Return the (x, y) coordinate for the center point of the cell that contains the specified text.  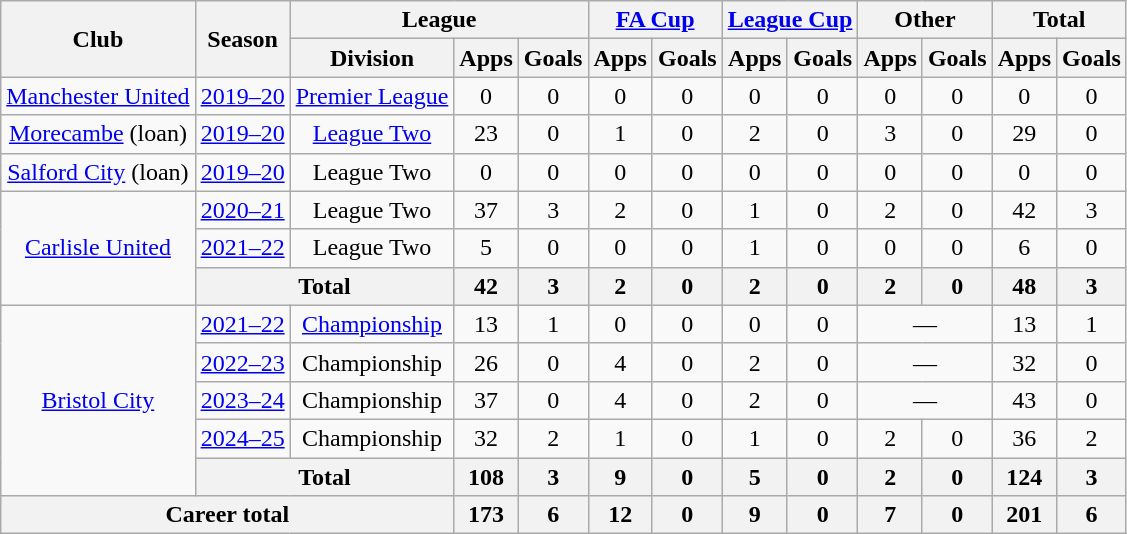
36 (1024, 438)
Career total (228, 515)
43 (1024, 400)
Carlisle United (98, 248)
Manchester United (98, 96)
48 (1024, 286)
108 (486, 477)
2023–24 (242, 400)
Salford City (loan) (98, 172)
12 (620, 515)
2024–25 (242, 438)
173 (486, 515)
2022–23 (242, 362)
7 (890, 515)
26 (486, 362)
2020–21 (242, 210)
Club (98, 39)
23 (486, 134)
29 (1024, 134)
League Cup (790, 20)
Morecambe (loan) (98, 134)
FA Cup (655, 20)
Bristol City (98, 400)
League (439, 20)
201 (1024, 515)
Other (925, 20)
Season (242, 39)
124 (1024, 477)
Division (372, 58)
Premier League (372, 96)
